Capture the cell that displays the provided text and extract its [x, y] central coordinate. 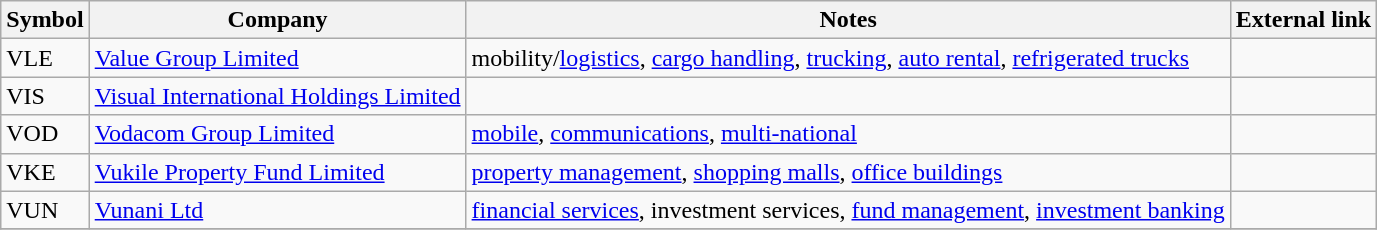
Vodacom Group Limited [278, 134]
financial services, investment services, fund management, investment banking [848, 210]
VKE [45, 172]
Symbol [45, 20]
VLE [45, 58]
Company [278, 20]
Vukile Property Fund Limited [278, 172]
Vunani Ltd [278, 210]
VIS [45, 96]
External link [1303, 20]
mobility/logistics, cargo handling, trucking, auto rental, refrigerated trucks [848, 58]
Notes [848, 20]
mobile, communications, multi-national [848, 134]
Value Group Limited [278, 58]
VOD [45, 134]
property management, shopping malls, office buildings [848, 172]
Visual International Holdings Limited [278, 96]
VUN [45, 210]
